Determine the [X, Y] coordinate at the center of the cell enclosing the given text.  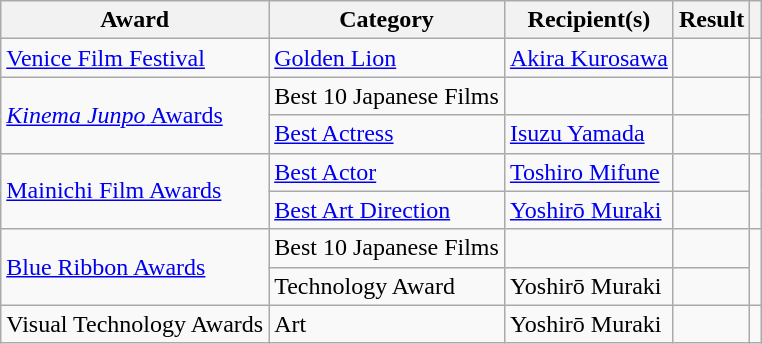
Blue Ribbon Awards [135, 267]
Toshiro Mifune [588, 172]
Isuzu Yamada [588, 134]
Result [711, 20]
Golden Lion [387, 58]
Akira Kurosawa [588, 58]
Best Actor [387, 172]
Recipient(s) [588, 20]
Mainichi Film Awards [135, 191]
Award [135, 20]
Art [387, 324]
Best Art Direction [387, 210]
Venice Film Festival [135, 58]
Kinema Junpo Awards [135, 115]
Visual Technology Awards [135, 324]
Best Actress [387, 134]
Category [387, 20]
Technology Award [387, 286]
